From the cell containing the given text, extract its center point as (x, y) coordinate. 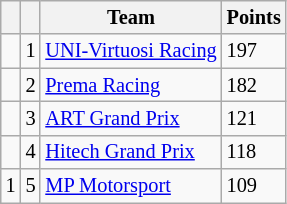
118 (254, 152)
182 (254, 85)
Points (254, 17)
UNI-Virtuosi Racing (130, 51)
109 (254, 186)
Team (130, 17)
5 (31, 186)
ART Grand Prix (130, 118)
MP Motorsport (130, 186)
4 (31, 152)
121 (254, 118)
197 (254, 51)
3 (31, 118)
2 (31, 85)
Hitech Grand Prix (130, 152)
Prema Racing (130, 85)
